Find where the given text appears and provide that cell's center as [X, Y] coordinate. 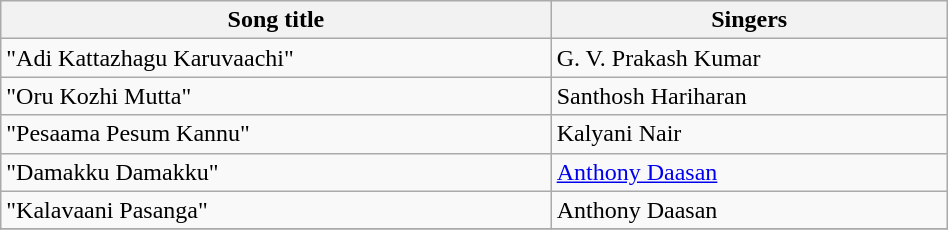
G. V. Prakash Kumar [749, 58]
"Adi Kattazhagu Karuvaachi" [276, 58]
Santhosh Hariharan [749, 96]
"Pesaama Pesum Kannu" [276, 134]
"Oru Kozhi Mutta" [276, 96]
Song title [276, 20]
"Kalavaani Pasanga" [276, 210]
"Damakku Damakku" [276, 172]
Singers [749, 20]
Kalyani Nair [749, 134]
